For the text-containing cell, return its midpoint in [X, Y] coordinate format. 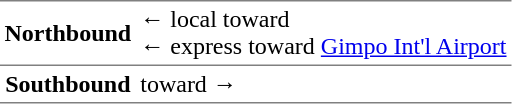
← local toward ← express toward Gimpo Int'l Airport [324, 33]
toward → [324, 84]
Southbound [68, 84]
Northbound [68, 33]
